Find where the given text appears and provide that cell's center as (x, y) coordinate. 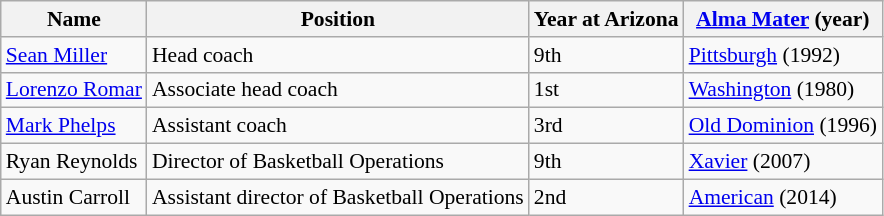
3rd (606, 126)
Old Dominion (1996) (783, 126)
Name (74, 19)
Year at Arizona (606, 19)
Associate head coach (338, 90)
Austin Carroll (74, 197)
American (2014) (783, 197)
Lorenzo Romar (74, 90)
2nd (606, 197)
1st (606, 90)
Alma Mater (year) (783, 19)
Position (338, 19)
Sean Miller (74, 55)
Mark Phelps (74, 126)
Xavier (2007) (783, 162)
Pittsburgh (1992) (783, 55)
Washington (1980) (783, 90)
Director of Basketball Operations (338, 162)
Assistant director of Basketball Operations (338, 197)
Ryan Reynolds (74, 162)
Head coach (338, 55)
Assistant coach (338, 126)
